Provide the [x, y] coordinate of the cell's center where the given text is located.  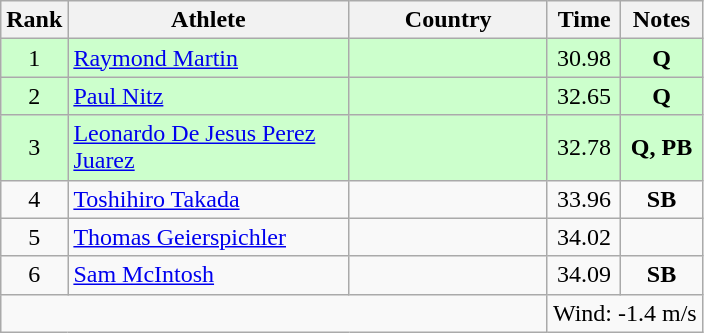
32.78 [584, 148]
33.96 [584, 199]
Raymond Martin [208, 58]
Leonardo De Jesus Perez Juarez [208, 148]
34.09 [584, 275]
5 [34, 237]
1 [34, 58]
Rank [34, 20]
Country [448, 20]
32.65 [584, 96]
Athlete [208, 20]
Sam McIntosh [208, 275]
Thomas Geierspichler [208, 237]
3 [34, 148]
Paul Nitz [208, 96]
Notes [662, 20]
Q, PB [662, 148]
Wind: -1.4 m/s [624, 313]
Time [584, 20]
34.02 [584, 237]
Toshihiro Takada [208, 199]
30.98 [584, 58]
4 [34, 199]
2 [34, 96]
6 [34, 275]
